Provide the (x, y) coordinate of the cell's center where the given text is located.  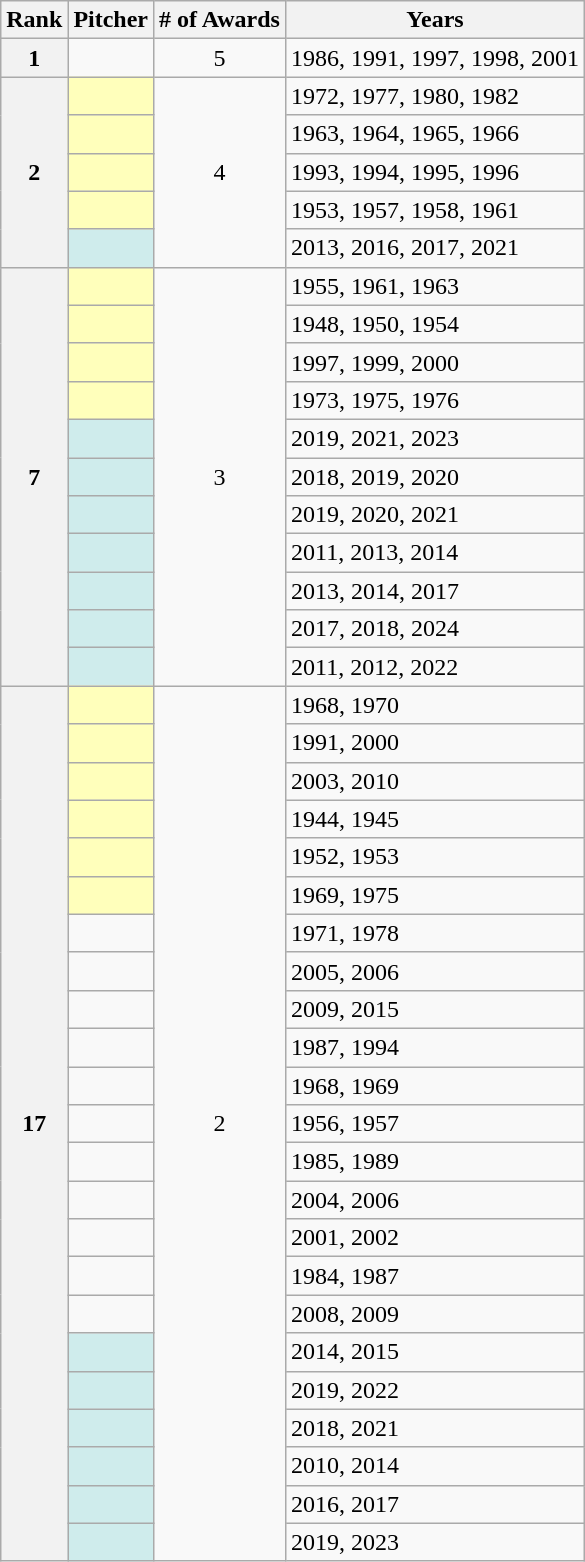
2003, 2010 (434, 781)
3 (220, 476)
7 (34, 476)
2005, 2006 (434, 971)
Years (434, 20)
2018, 2019, 2020 (434, 477)
2009, 2015 (434, 1009)
1952, 1953 (434, 857)
2013, 2016, 2017, 2021 (434, 248)
17 (34, 1124)
2016, 2017 (434, 1504)
1993, 1994, 1995, 1996 (434, 172)
1944, 1945 (434, 819)
1984, 1987 (434, 1276)
1953, 1957, 1958, 1961 (434, 210)
1 (34, 58)
1948, 1950, 1954 (434, 324)
Rank (34, 20)
2017, 2018, 2024 (434, 629)
2019, 2020, 2021 (434, 515)
1991, 2000 (434, 743)
1997, 1999, 2000 (434, 362)
2014, 2015 (434, 1352)
4 (220, 172)
2019, 2023 (434, 1542)
2019, 2021, 2023 (434, 438)
5 (220, 58)
1968, 1970 (434, 705)
1963, 1964, 1965, 1966 (434, 134)
2001, 2002 (434, 1238)
1986, 1991, 1997, 1998, 2001 (434, 58)
2008, 2009 (434, 1314)
2013, 2014, 2017 (434, 591)
1956, 1957 (434, 1124)
2011, 2012, 2022 (434, 667)
1972, 1977, 1980, 1982 (434, 96)
1971, 1978 (434, 933)
# of Awards (220, 20)
2010, 2014 (434, 1466)
1955, 1961, 1963 (434, 286)
1968, 1969 (434, 1085)
2018, 2021 (434, 1428)
2019, 2022 (434, 1390)
Pitcher (111, 20)
2011, 2013, 2014 (434, 553)
1987, 1994 (434, 1047)
2004, 2006 (434, 1200)
1985, 1989 (434, 1162)
1973, 1975, 1976 (434, 400)
1969, 1975 (434, 895)
